Return the [x, y] coordinate for the center point of the cell that contains the specified text.  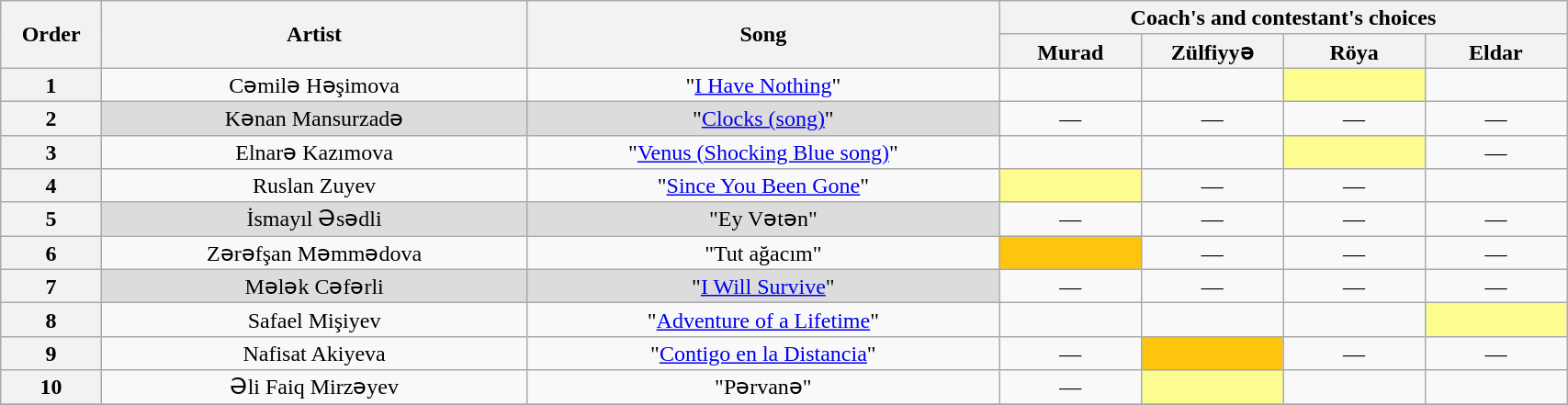
"I Will Survive" [764, 287]
Cəmilə Həşimova [314, 84]
"Since You Been Gone" [764, 186]
Order [51, 35]
"Tut ağacım" [764, 253]
Ruslan Zuyev [314, 186]
Artist [314, 35]
5 [51, 219]
Song [764, 35]
Zülfiyyə [1213, 51]
6 [51, 253]
İsmayıl Əsədli [314, 219]
7 [51, 287]
Mələk Cəfərli [314, 287]
Zərəfşan Məmmədova [314, 253]
9 [51, 353]
Nafisat Akiyeva [314, 353]
"Clocks (song)" [764, 118]
Əli Faiq Mirzəyev [314, 388]
1 [51, 84]
"Ey Vətən" [764, 219]
Eldar [1495, 51]
10 [51, 388]
3 [51, 152]
8 [51, 320]
"Adventure of a Lifetime" [764, 320]
Coach's and contestant's choices [1282, 18]
4 [51, 186]
"Pərvanə" [764, 388]
2 [51, 118]
Elnarə Kazımova [314, 152]
Safael Mişiyev [314, 320]
Röya [1354, 51]
"I Have Nothing" [764, 84]
Murad [1070, 51]
Kənan Mansurzadə [314, 118]
"Contigo en la Distancia" [764, 353]
"Venus (Shocking Blue song)" [764, 152]
